Pinpoint the cell where the given text exists, returning its (X, Y) midpoint coordinate. 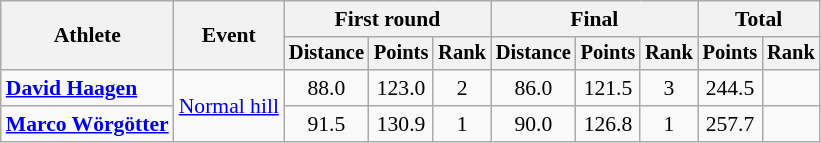
130.9 (401, 124)
86.0 (534, 88)
Event (229, 36)
Total (759, 19)
Athlete (88, 36)
91.5 (326, 124)
David Haagen (88, 88)
Final (594, 19)
244.5 (730, 88)
2 (462, 88)
123.0 (401, 88)
3 (669, 88)
88.0 (326, 88)
Normal hill (229, 106)
257.7 (730, 124)
126.8 (608, 124)
121.5 (608, 88)
First round (388, 19)
Marco Wörgötter (88, 124)
90.0 (534, 124)
